Search for the cell housing the specified text and yield its (x, y) center coordinate. 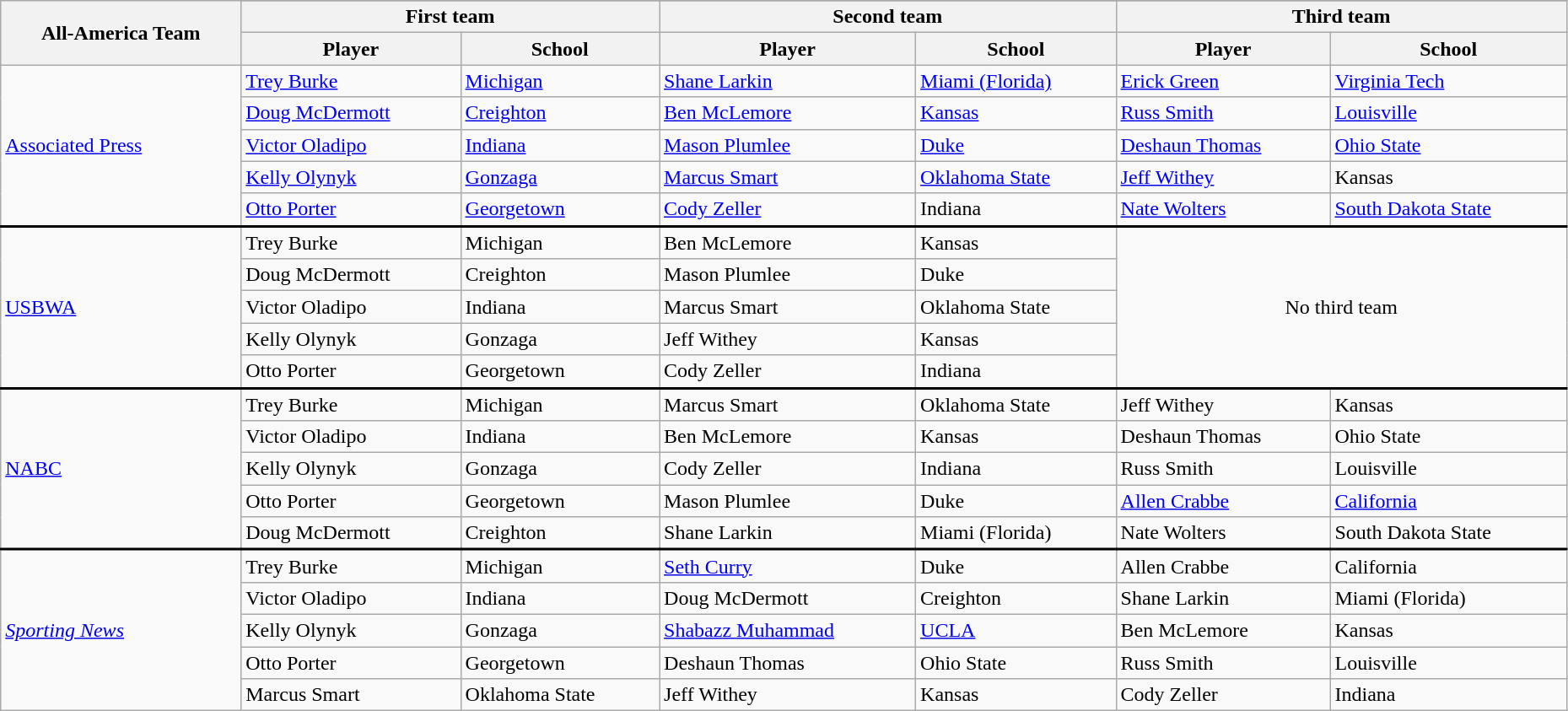
Sporting News (121, 631)
First team (450, 17)
Virginia Tech (1448, 81)
Second team (887, 17)
Erick Green (1223, 81)
Third team (1341, 17)
All-America Team (121, 33)
Seth Curry (788, 567)
Associated Press (121, 145)
NABC (121, 469)
Shabazz Muhammad (788, 630)
UCLA (1016, 630)
USBWA (121, 307)
No third team (1341, 307)
